Return the [x, y] coordinate for the center point of the cell that contains the specified text.  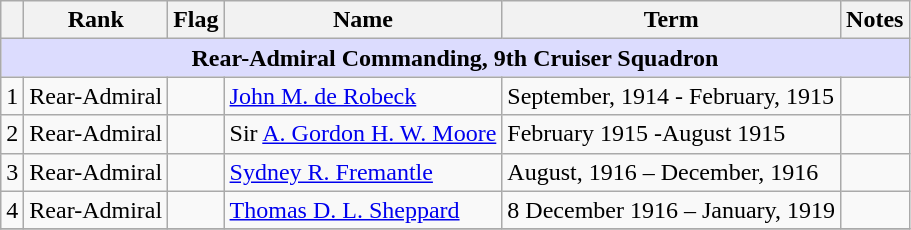
3 [12, 172]
Notes [875, 20]
Sydney R. Fremantle [363, 172]
Rear-Admiral Commanding, 9th Cruiser Squadron [455, 58]
John M. de Robeck [363, 96]
August, 1916 – December, 1916 [672, 172]
Name [363, 20]
Rank [96, 20]
1 [12, 96]
4 [12, 210]
September, 1914 - February, 1915 [672, 96]
Flag [196, 20]
Term [672, 20]
February 1915 -August 1915 [672, 134]
2 [12, 134]
8 December 1916 – January, 1919 [672, 210]
Sir A. Gordon H. W. Moore [363, 134]
Thomas D. L. Sheppard [363, 210]
